Locate the cell with the specified text and output its (x, y) center coordinate. 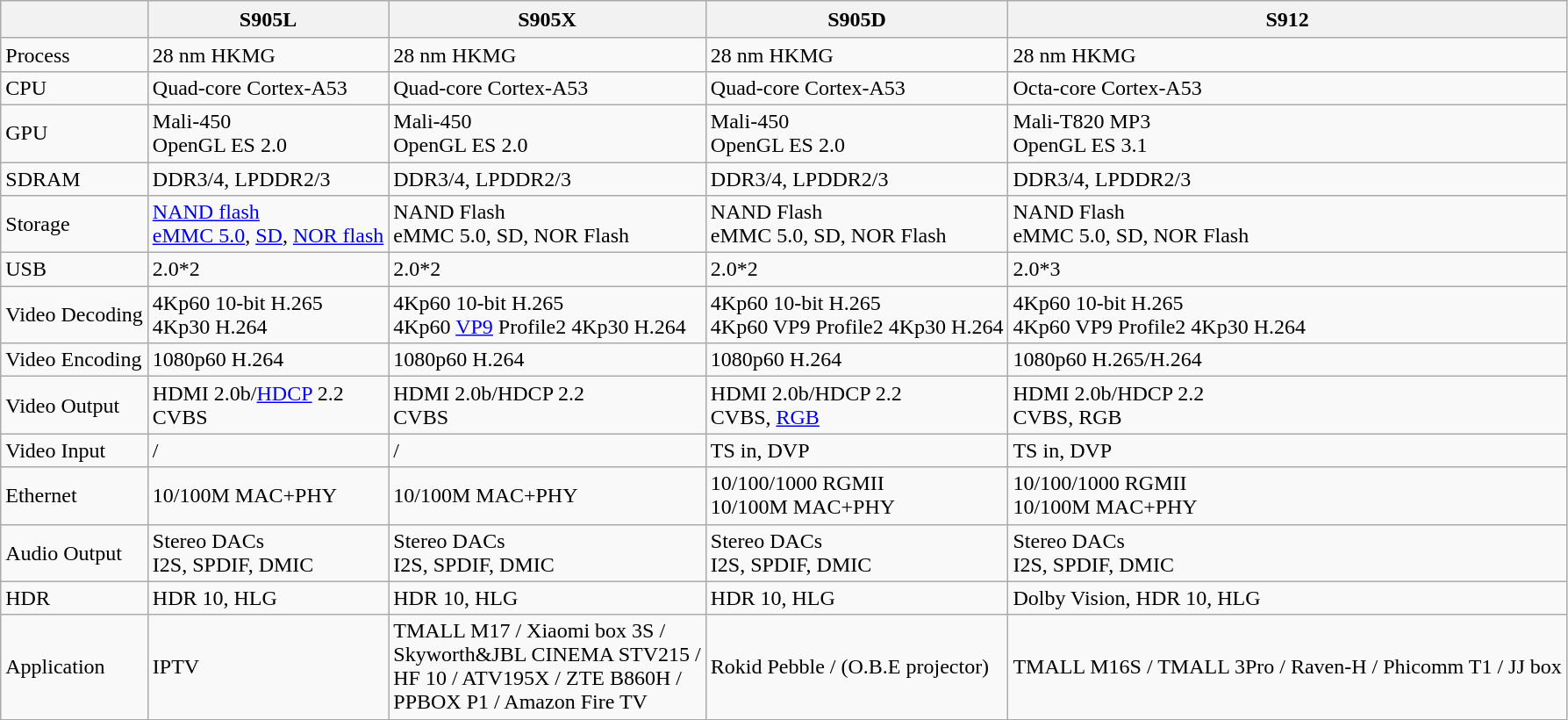
USB (75, 270)
Dolby Vision, HDR 10, HLG (1287, 598)
4Kp60 10-bit H.2654Kp30 H.264 (268, 314)
1080p60 H.265/H.264 (1287, 360)
HDR (75, 598)
Rokid Pebble / (O.B.E projector) (856, 667)
Video Output (75, 406)
NAND flasheMMC 5.0, SD, NOR flash (268, 225)
TMALL M16S / TMALL 3Pro / Raven-H / Phicomm T1 / JJ box (1287, 667)
Video Decoding (75, 314)
Application (75, 667)
Process (75, 54)
S905X (548, 19)
Storage (75, 225)
Audio Output (75, 553)
Video Encoding (75, 360)
S905D (856, 19)
Video Input (75, 450)
TMALL M17 / Xiaomi box 3S /Skyworth&JBL CINEMA STV215 /HF 10 / ATV195X / ZTE B860H /PPBOX P1 / Amazon Fire TV (548, 667)
2.0*3 (1287, 270)
SDRAM (75, 178)
GPU (75, 133)
CPU (75, 88)
S912 (1287, 19)
IPTV (268, 667)
Octa-core Cortex-A53 (1287, 88)
Ethernet (75, 495)
S905L (268, 19)
Mali-T820 MP3OpenGL ES 3.1 (1287, 133)
